Determine the [x, y] coordinate at the center of the cell enclosing the given text.  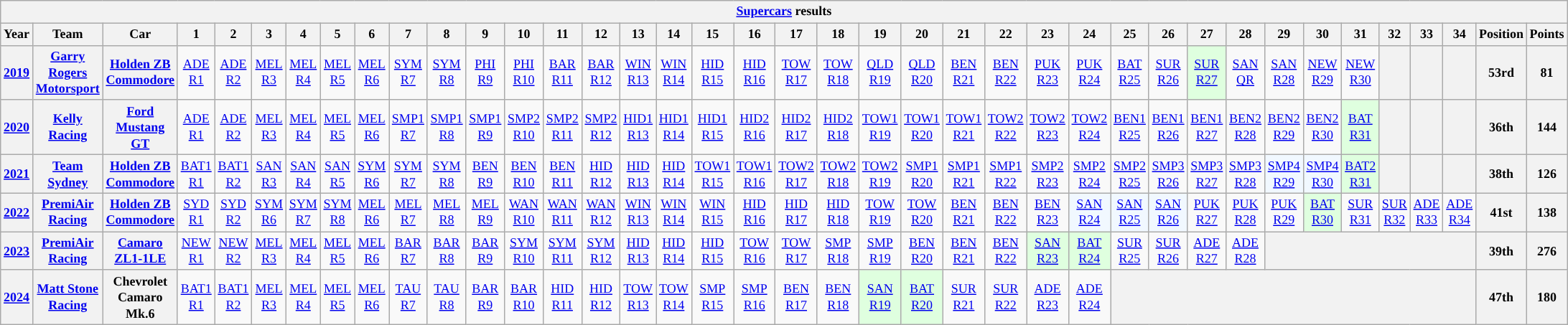
30 [1322, 34]
21 [963, 34]
HIDR11 [562, 297]
33 [1427, 34]
BEN1R25 [1130, 127]
SANR19 [880, 297]
SMP2R23 [1047, 174]
BARR8 [447, 251]
2019 [17, 72]
SYMR10 [524, 251]
TOW1R16 [755, 174]
81 [1546, 72]
24 [1089, 34]
39th [1502, 251]
SMP2R11 [562, 127]
138 [1546, 212]
MELR7 [409, 212]
BENR11 [562, 174]
SANQR [1246, 72]
TOWR16 [755, 251]
PUKR28 [1246, 212]
SYMR12 [601, 251]
SURR27 [1207, 72]
PUKR23 [1047, 72]
Kelly Racing [67, 127]
QLDR19 [880, 72]
MELR8 [447, 212]
TOW2R19 [880, 174]
17 [796, 34]
Chevrolet Camaro Mk.6 [140, 297]
SYDR2 [233, 212]
SMPR19 [880, 251]
SANR28 [1284, 72]
SMPR18 [838, 251]
SMPR16 [755, 297]
180 [1546, 297]
ADER24 [1089, 297]
TOWR20 [922, 212]
SMP4R29 [1284, 174]
BATR25 [1130, 72]
Matt Stone Racing [67, 297]
19 [880, 34]
TOW2R22 [1006, 127]
BENR18 [838, 297]
34 [1460, 34]
SMP4R30 [1322, 174]
ADER33 [1427, 212]
PUKR24 [1089, 72]
TOWR19 [880, 212]
23 [1047, 34]
PUKR27 [1207, 212]
SYMR11 [562, 251]
BAT2R31 [1361, 174]
HID2R18 [838, 127]
Points [1546, 34]
BEN1R26 [1168, 127]
HID1R14 [674, 127]
2022 [17, 212]
SANR26 [1168, 212]
BARR10 [524, 297]
25 [1130, 34]
47th [1502, 297]
NEWR2 [233, 251]
14 [674, 34]
HIDR18 [838, 212]
41st [1502, 212]
BEN2R30 [1322, 127]
Team [67, 34]
BATR24 [1089, 251]
BENR17 [796, 297]
WANR12 [601, 212]
SANR24 [1089, 212]
144 [1546, 127]
SMP1R7 [409, 127]
SMP1R8 [447, 127]
TOW2R24 [1089, 127]
Position [1502, 34]
10 [524, 34]
TOWR13 [638, 297]
HID1R15 [712, 127]
ADER34 [1460, 212]
SMP1R22 [1006, 174]
BARR11 [562, 72]
HIDR17 [796, 212]
2021 [17, 174]
ADER27 [1207, 251]
SMP1R9 [485, 127]
QLDR20 [922, 72]
MELR9 [485, 212]
SMP3R26 [1168, 174]
SMP2R10 [524, 127]
20 [922, 34]
SANR3 [269, 174]
36th [1502, 127]
HID1R13 [638, 127]
BARR7 [409, 251]
ADER28 [1246, 251]
WANR10 [524, 212]
PUKR29 [1284, 212]
SMP1R20 [922, 174]
28 [1246, 34]
SURR21 [963, 297]
TOW2R18 [838, 174]
TOW2R17 [796, 174]
BEN1R27 [1207, 127]
SANR5 [337, 174]
SURR31 [1361, 212]
8 [447, 34]
Year [17, 34]
TOW1R20 [922, 127]
3 [269, 34]
Team Sydney [67, 174]
SMP2R12 [601, 127]
1 [196, 34]
2 [233, 34]
6 [372, 34]
PHIR10 [524, 72]
29 [1284, 34]
4 [303, 34]
2024 [17, 297]
53rd [1502, 72]
TAUR7 [409, 297]
9 [485, 34]
BEN2R28 [1246, 127]
SMP2R25 [1130, 174]
SURR22 [1006, 297]
TOW1R19 [880, 127]
13 [638, 34]
SYDR1 [196, 212]
276 [1546, 251]
Supercars results [784, 11]
Camaro ZL1-1LE [140, 251]
TOW1R15 [712, 174]
SMP3R28 [1246, 174]
HID2R17 [796, 127]
SMP1R21 [963, 174]
NEWR1 [196, 251]
Car [140, 34]
WANR11 [562, 212]
SURR32 [1395, 212]
TAUR8 [447, 297]
12 [601, 34]
11 [562, 34]
126 [1546, 174]
BENR9 [485, 174]
TOW2R23 [1047, 127]
38th [1502, 174]
31 [1361, 34]
SMPR15 [712, 297]
BEN2R29 [1284, 127]
WINR15 [712, 212]
SMP3R27 [1207, 174]
ADER23 [1047, 297]
BATR20 [922, 297]
26 [1168, 34]
BATR31 [1361, 127]
2023 [17, 251]
5 [337, 34]
TOWR18 [838, 72]
TOWR14 [674, 297]
16 [755, 34]
7 [409, 34]
22 [1006, 34]
PHIR9 [485, 72]
SANR23 [1047, 251]
NEWR29 [1322, 72]
BENR10 [524, 174]
SMP2R24 [1089, 174]
BENR23 [1047, 212]
2020 [17, 127]
SANR25 [1130, 212]
SANR4 [303, 174]
Ford Mustang GT [140, 127]
27 [1207, 34]
TOW1R21 [963, 127]
32 [1395, 34]
BARR12 [601, 72]
BENR20 [922, 251]
15 [712, 34]
18 [838, 34]
SURR25 [1130, 251]
Garry Rogers Motorsport [67, 72]
BATR30 [1322, 212]
HID2R16 [755, 127]
NEWR30 [1361, 72]
